Find where the given text appears and provide that cell's center as (X, Y) coordinate. 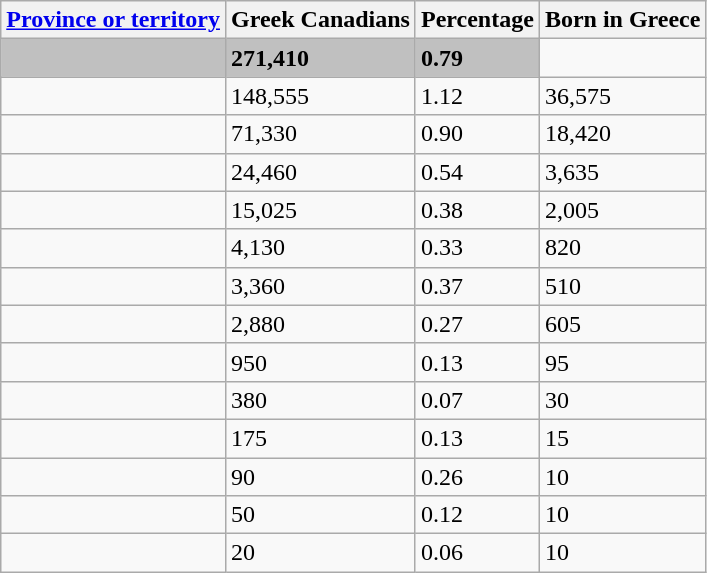
175 (320, 438)
605 (622, 324)
71,330 (320, 134)
0.07 (477, 400)
148,555 (320, 96)
0.54 (477, 172)
36,575 (622, 96)
950 (320, 362)
2,880 (320, 324)
0.90 (477, 134)
0.27 (477, 324)
20 (320, 553)
271,410 (320, 58)
0.38 (477, 210)
380 (320, 400)
3,635 (622, 172)
0.26 (477, 477)
50 (320, 515)
90 (320, 477)
0.33 (477, 248)
4,130 (320, 248)
0.79 (477, 58)
2,005 (622, 210)
510 (622, 286)
15 (622, 438)
0.37 (477, 286)
1.12 (477, 96)
Born in Greece (622, 20)
3,360 (320, 286)
0.06 (477, 553)
Province or territory (114, 20)
15,025 (320, 210)
95 (622, 362)
Greek Canadians (320, 20)
0.12 (477, 515)
820 (622, 248)
24,460 (320, 172)
18,420 (622, 134)
30 (622, 400)
Percentage (477, 20)
